Locate the cell with the specified text and output its (X, Y) center coordinate. 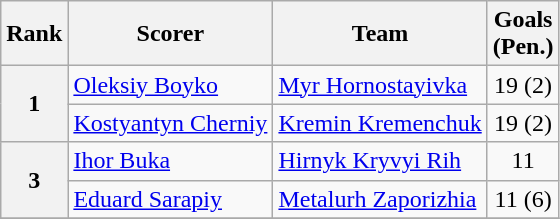
Goals(Pen.) (523, 34)
Myr Hornostayivka (380, 85)
3 (34, 180)
Scorer (170, 34)
Rank (34, 34)
Kremin Kremenchuk (380, 123)
Team (380, 34)
Ihor Buka (170, 161)
Hirnyk Kryvyi Rih (380, 161)
Eduard Sarapiy (170, 199)
11 (6) (523, 199)
Metalurh Zaporizhia (380, 199)
11 (523, 161)
Oleksiy Boyko (170, 85)
1 (34, 104)
Kostyantyn Cherniy (170, 123)
